Capture the cell that displays the provided text and extract its (X, Y) central coordinate. 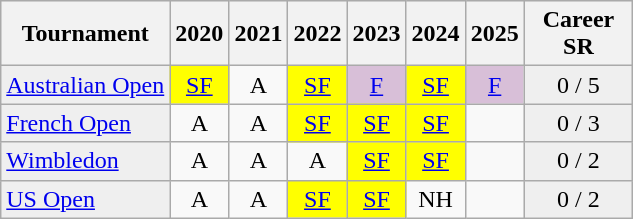
2023 (376, 34)
Wimbledon (86, 161)
US Open (86, 199)
French Open (86, 123)
Tournament (86, 34)
2024 (436, 34)
2021 (258, 34)
0 / 3 (578, 123)
2020 (200, 34)
0 / 5 (578, 85)
2025 (494, 34)
Australian Open (86, 85)
2022 (318, 34)
Career SR (578, 34)
NH (436, 199)
